Provide the [x, y] coordinate of the cell's center where the given text is located.  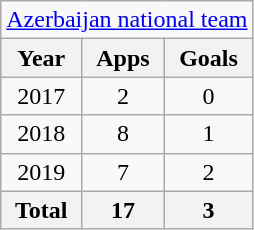
7 [123, 172]
Apps [123, 58]
3 [208, 210]
Goals [208, 58]
1 [208, 134]
2017 [42, 96]
2018 [42, 134]
Azerbaijan national team [127, 20]
0 [208, 96]
Year [42, 58]
8 [123, 134]
Total [42, 210]
17 [123, 210]
2019 [42, 172]
